From the cell containing the given text, extract its center point as (x, y) coordinate. 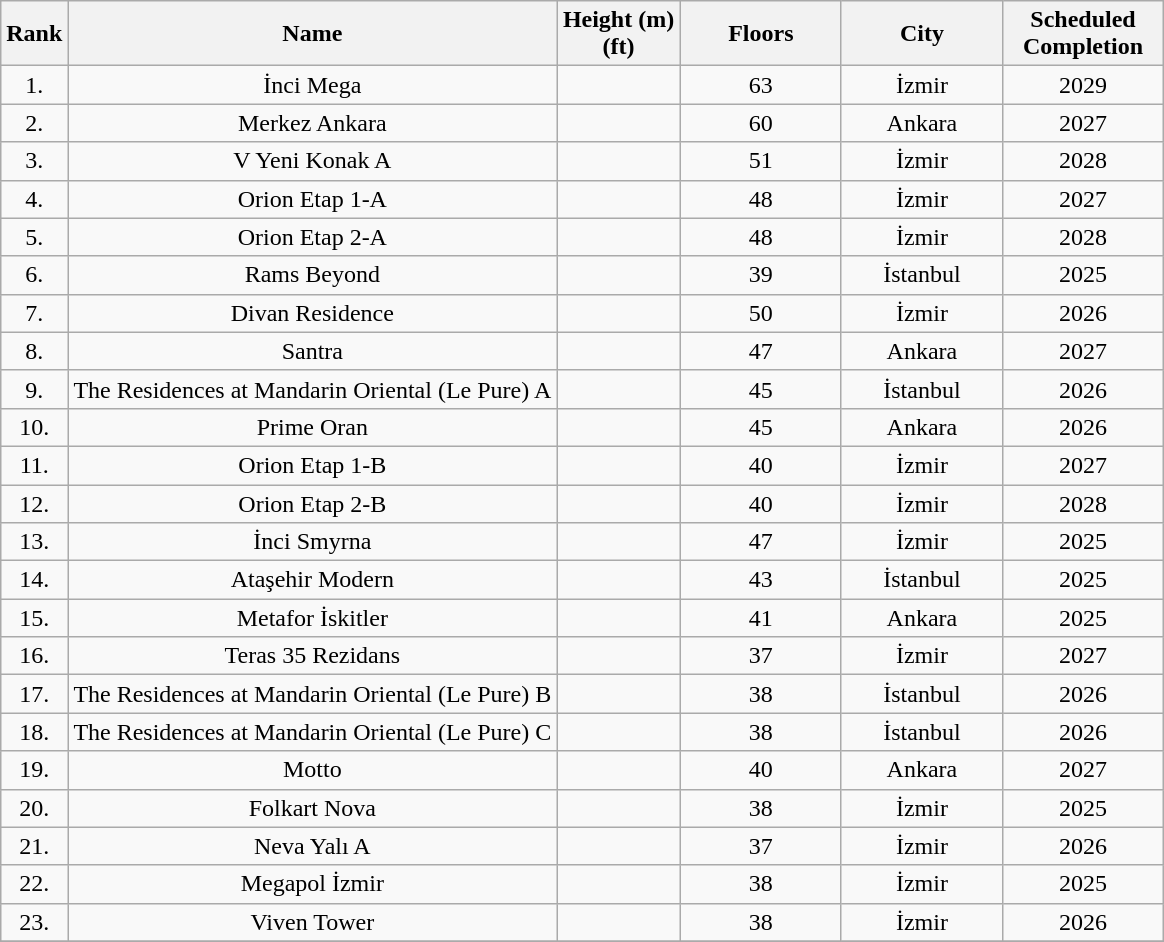
The Residences at Mandarin Oriental (Le Pure) A (312, 389)
Orion Etap 2-B (312, 503)
Orion Etap 1-B (312, 465)
12. (34, 503)
7. (34, 313)
Orion Etap 2-A (312, 237)
14. (34, 580)
The Residences at Mandarin Oriental (Le Pure) C (312, 732)
2. (34, 123)
Rank (34, 34)
Motto (312, 770)
Merkez Ankara (312, 123)
V Yeni Konak A (312, 161)
22. (34, 884)
17. (34, 694)
19. (34, 770)
6. (34, 275)
18. (34, 732)
The Residences at Mandarin Oriental (Le Pure) B (312, 694)
1. (34, 85)
Prime Oran (312, 427)
Name (312, 34)
Height (m) (ft) (619, 34)
İnci Mega (312, 85)
Ataşehir Modern (312, 580)
8. (34, 351)
23. (34, 922)
63 (760, 85)
15. (34, 618)
5. (34, 237)
Neva Yalı A (312, 846)
16. (34, 656)
43 (760, 580)
9. (34, 389)
Viven Tower (312, 922)
Scheduled Completion (1082, 34)
13. (34, 542)
Metafor İskitler (312, 618)
Megapol İzmir (312, 884)
60 (760, 123)
Folkart Nova (312, 808)
Teras 35 Rezidans (312, 656)
Floors (760, 34)
2029 (1082, 85)
Divan Residence (312, 313)
21. (34, 846)
Santra (312, 351)
İnci Smyrna (312, 542)
3. (34, 161)
20. (34, 808)
50 (760, 313)
10. (34, 427)
41 (760, 618)
4. (34, 199)
City (922, 34)
51 (760, 161)
11. (34, 465)
Orion Etap 1-A (312, 199)
Rams Beyond (312, 275)
39 (760, 275)
